Pinpoint the cell where the given text exists, returning its [X, Y] midpoint coordinate. 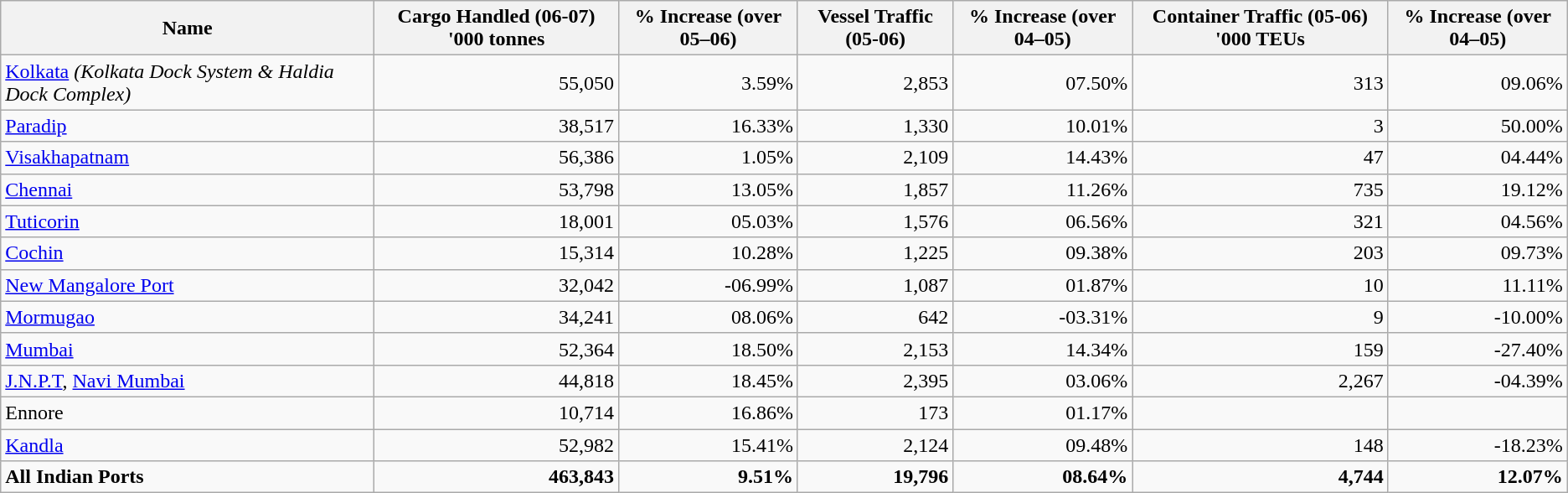
09.48% [1043, 445]
09.06% [1478, 82]
3 [1261, 126]
47 [1261, 158]
Ennore [188, 413]
10,714 [497, 413]
18.50% [709, 349]
148 [1261, 445]
52,982 [497, 445]
2,395 [874, 381]
1,225 [874, 253]
2,267 [1261, 381]
16.86% [709, 413]
-03.31% [1043, 317]
04.56% [1478, 221]
9.51% [709, 477]
Cargo Handled (06-07) '000 tonnes [497, 29]
1.05% [709, 158]
642 [874, 317]
173 [874, 413]
Visakhapatnam [188, 158]
01.87% [1043, 285]
-04.39% [1478, 381]
463,843 [497, 477]
3.59% [709, 82]
13.05% [709, 189]
32,042 [497, 285]
Tuticorin [188, 221]
1,857 [874, 189]
19,796 [874, 477]
321 [1261, 221]
9 [1261, 317]
18,001 [497, 221]
Cochin [188, 253]
08.06% [709, 317]
4,744 [1261, 477]
All Indian Ports [188, 477]
-27.40% [1478, 349]
08.64% [1043, 477]
03.06% [1043, 381]
New Mangalore Port [188, 285]
06.56% [1043, 221]
1,576 [874, 221]
1,087 [874, 285]
Container Traffic (05-06) '000 TEUs [1261, 29]
313 [1261, 82]
Kolkata (Kolkata Dock System & Haldia Dock Complex) [188, 82]
09.73% [1478, 253]
34,241 [497, 317]
10.01% [1043, 126]
56,386 [497, 158]
05.03% [709, 221]
11.26% [1043, 189]
1,330 [874, 126]
14.43% [1043, 158]
203 [1261, 253]
53,798 [497, 189]
2,153 [874, 349]
Vessel Traffic (05-06) [874, 29]
55,050 [497, 82]
11.11% [1478, 285]
159 [1261, 349]
Paradip [188, 126]
2,853 [874, 82]
50.00% [1478, 126]
Kandla [188, 445]
735 [1261, 189]
38,517 [497, 126]
19.12% [1478, 189]
2,124 [874, 445]
Name [188, 29]
15,314 [497, 253]
09.38% [1043, 253]
-18.23% [1478, 445]
% Increase (over 05–06) [709, 29]
-10.00% [1478, 317]
04.44% [1478, 158]
44,818 [497, 381]
Mumbai [188, 349]
16.33% [709, 126]
07.50% [1043, 82]
J.N.P.T, Navi Mumbai [188, 381]
14.34% [1043, 349]
15.41% [709, 445]
12.07% [1478, 477]
10.28% [709, 253]
01.17% [1043, 413]
2,109 [874, 158]
Chennai [188, 189]
10 [1261, 285]
52,364 [497, 349]
18.45% [709, 381]
-06.99% [709, 285]
Mormugao [188, 317]
